Return (X, Y) of the center of cell containing provided text 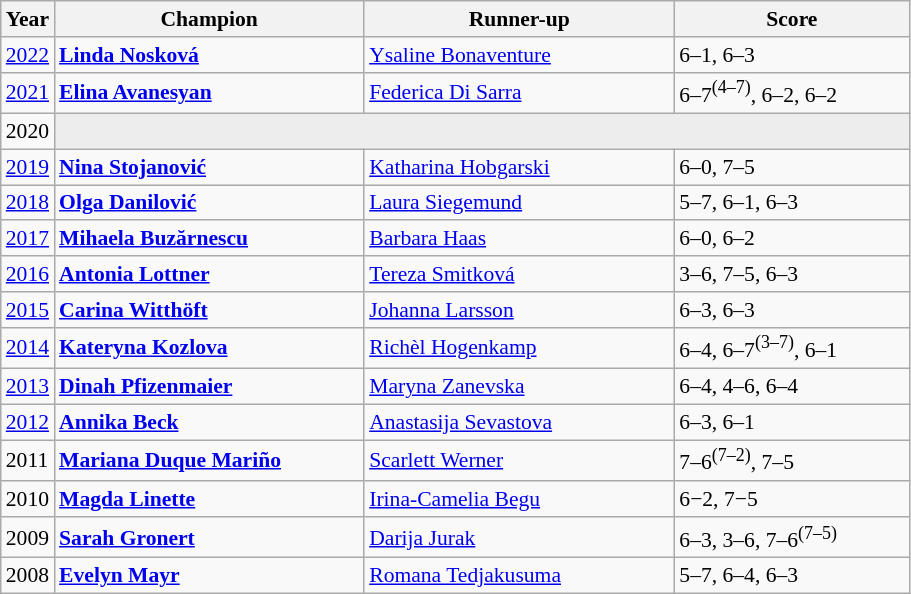
Katharina Hobgarski (519, 167)
Antonia Lottner (209, 274)
Johanna Larsson (519, 310)
Richèl Hogenkamp (519, 348)
6–3, 6–3 (792, 310)
Evelyn Mayr (209, 576)
2015 (28, 310)
Magda Linette (209, 499)
2013 (28, 387)
Barbara Haas (519, 239)
2009 (28, 538)
Sarah Gronert (209, 538)
7–6(7–2), 7–5 (792, 460)
2010 (28, 499)
Elina Avanesyan (209, 92)
Champion (209, 19)
Federica Di Sarra (519, 92)
Year (28, 19)
3–6, 7–5, 6–3 (792, 274)
Anastasija Sevastova (519, 422)
Dinah Pfizenmaier (209, 387)
6–1, 6–3 (792, 55)
2012 (28, 422)
Darija Jurak (519, 538)
Irina-Camelia Begu (519, 499)
6–7(4–7), 6–2, 6–2 (792, 92)
Score (792, 19)
Nina Stojanović (209, 167)
6–3, 6–1 (792, 422)
6–3, 3–6, 7–6(7–5) (792, 538)
2011 (28, 460)
2017 (28, 239)
Mihaela Buzărnescu (209, 239)
Maryna Zanevska (519, 387)
6–4, 6–7(3–7), 6–1 (792, 348)
Olga Danilović (209, 203)
Laura Siegemund (519, 203)
2016 (28, 274)
Romana Tedjakusuma (519, 576)
Kateryna Kozlova (209, 348)
Scarlett Werner (519, 460)
6–0, 6–2 (792, 239)
5–7, 6–4, 6–3 (792, 576)
6–0, 7–5 (792, 167)
2019 (28, 167)
Runner-up (519, 19)
2020 (28, 132)
6−2, 7−5 (792, 499)
2022 (28, 55)
2014 (28, 348)
Linda Nosková (209, 55)
Annika Beck (209, 422)
6–4, 4–6, 6–4 (792, 387)
2021 (28, 92)
5–7, 6–1, 6–3 (792, 203)
2008 (28, 576)
Mariana Duque Mariño (209, 460)
Tereza Smitková (519, 274)
2018 (28, 203)
Ysaline Bonaventure (519, 55)
Carina Witthöft (209, 310)
